Identify which cell holds the provided text, then report its (X, Y) central coordinate. 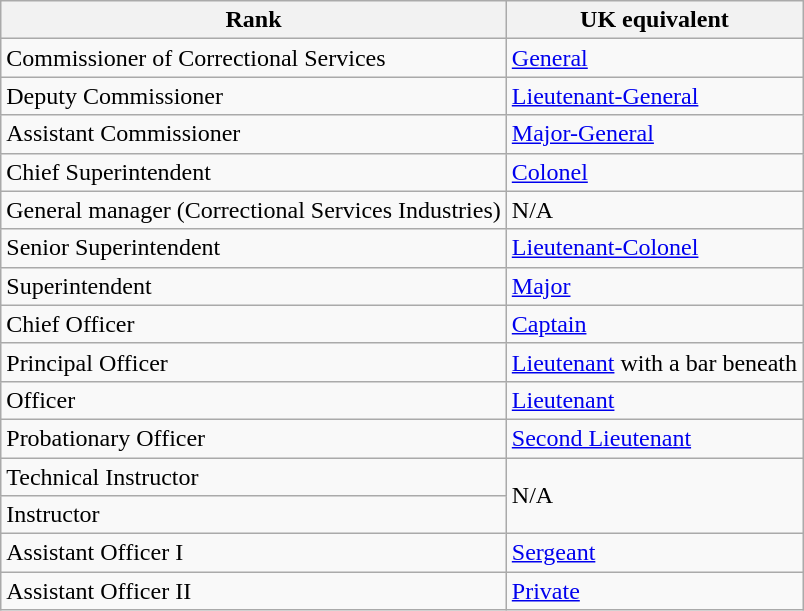
Private (654, 591)
Major (654, 286)
General manager (Correctional Services Industries) (254, 210)
Assistant Officer II (254, 591)
Technical Instructor (254, 477)
Assistant Officer I (254, 553)
Principal Officer (254, 362)
Major-General (654, 134)
Colonel (654, 172)
Assistant Commissioner (254, 134)
Sergeant (654, 553)
Lieutenant-Colonel (654, 248)
Captain (654, 324)
Chief Officer (254, 324)
Senior Superintendent (254, 248)
Superintendent (254, 286)
Lieutenant with a bar beneath (654, 362)
Commissioner of Correctional Services (254, 58)
Lieutenant-General (654, 96)
Chief Superintendent (254, 172)
Officer (254, 400)
UK equivalent (654, 20)
Instructor (254, 515)
Deputy Commissioner (254, 96)
Lieutenant (654, 400)
Rank (254, 20)
Probationary Officer (254, 438)
Second Lieutenant (654, 438)
General (654, 58)
